Return (X, Y) of the center of cell containing provided text 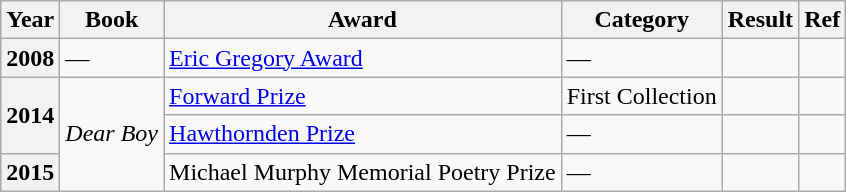
Award (363, 20)
Michael Murphy Memorial Poetry Prize (363, 172)
2015 (30, 172)
Result (760, 20)
Category (642, 20)
Eric Gregory Award (363, 58)
Hawthornden Prize (363, 134)
2014 (30, 115)
Ref (822, 20)
Forward Prize (363, 96)
Year (30, 20)
2008 (30, 58)
First Collection (642, 96)
Dear Boy (112, 134)
Book (112, 20)
